Return [x, y] of the center of cell containing provided text 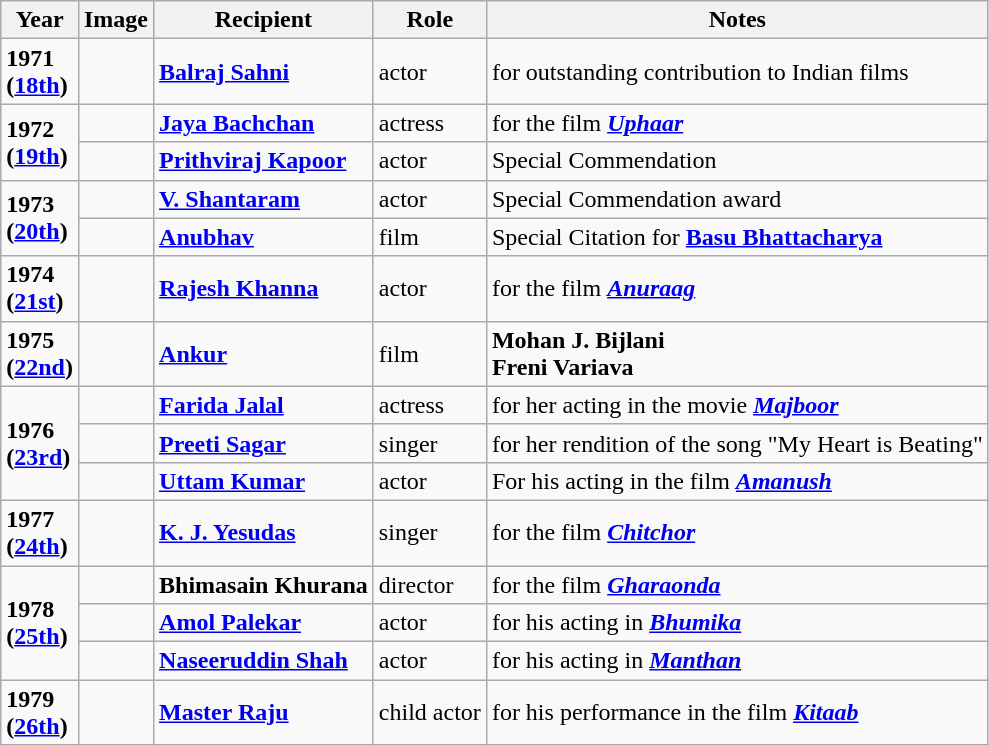
Year [40, 20]
Prithviraj Kapoor [264, 161]
Uttam Kumar [264, 481]
for his acting in Bhumika [737, 623]
1979(26th) [40, 712]
for her rendition of the song "My Heart is Beating" [737, 443]
director [430, 585]
for the film Anuraag [737, 288]
Amol Palekar [264, 623]
Notes [737, 20]
Anubhav [264, 237]
child actor [430, 712]
for the film Uphaar [737, 123]
Special Commendation award [737, 199]
Balraj Sahni [264, 72]
1976(23rd) [40, 443]
Mohan J. Bijlani Freni Variava [737, 354]
for her acting in the movie Majboor [737, 405]
1978(25th) [40, 623]
Recipient [264, 20]
Master Raju [264, 712]
Role [430, 20]
K. J. Yesudas [264, 532]
1974(21st) [40, 288]
1975(22nd) [40, 354]
For his acting in the film Amanush [737, 481]
Special Citation for Basu Bhattacharya [737, 237]
Image [116, 20]
Farida Jalal [264, 405]
for his acting in Manthan [737, 661]
Naseeruddin Shah [264, 661]
Special Commendation [737, 161]
for his performance in the film Kitaab [737, 712]
1977(24th) [40, 532]
Ankur [264, 354]
for the film Chitchor [737, 532]
Rajesh Khanna [264, 288]
1971 (18th) [40, 72]
V. Shantaram [264, 199]
for outstanding contribution to Indian films [737, 72]
1973(20th) [40, 218]
for the film Gharaonda [737, 585]
Bhimasain Khurana [264, 585]
Jaya Bachchan [264, 123]
1972(19th) [40, 142]
Preeti Sagar [264, 443]
